Pinpoint the cell where the given text exists, returning its [X, Y] midpoint coordinate. 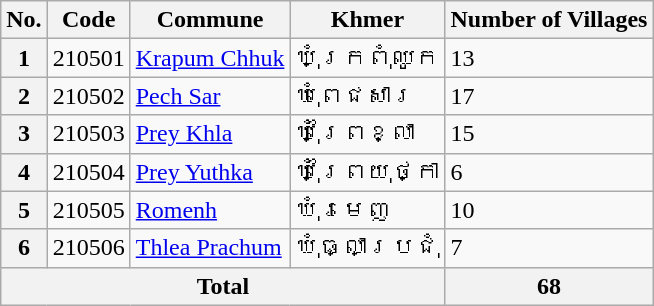
7 [549, 248]
210503 [88, 134]
Code [88, 20]
ឃុំធ្លាប្រជុំ [368, 248]
2 [24, 96]
ឃុំពេជសារ [368, 96]
Total [223, 286]
Khmer [368, 20]
Pech Sar [210, 96]
5 [24, 210]
210504 [88, 172]
Commune [210, 20]
210502 [88, 96]
Krapum Chhuk [210, 58]
1 [24, 58]
68 [549, 286]
15 [549, 134]
17 [549, 96]
3 [24, 134]
ឃុំព្រៃខ្លា [368, 134]
Thlea Prachum [210, 248]
210501 [88, 58]
Prey Yuthka [210, 172]
Prey Khla [210, 134]
No. [24, 20]
ឃុំក្រពុំឈូក [368, 58]
ឃុំរមេញ [368, 210]
13 [549, 58]
ឃុំព្រៃយុថ្កា [368, 172]
Romenh [210, 210]
4 [24, 172]
210506 [88, 248]
Number of Villages [549, 20]
10 [549, 210]
210505 [88, 210]
